Return the [X, Y] coordinate for the center point of the cell that contains the specified text.  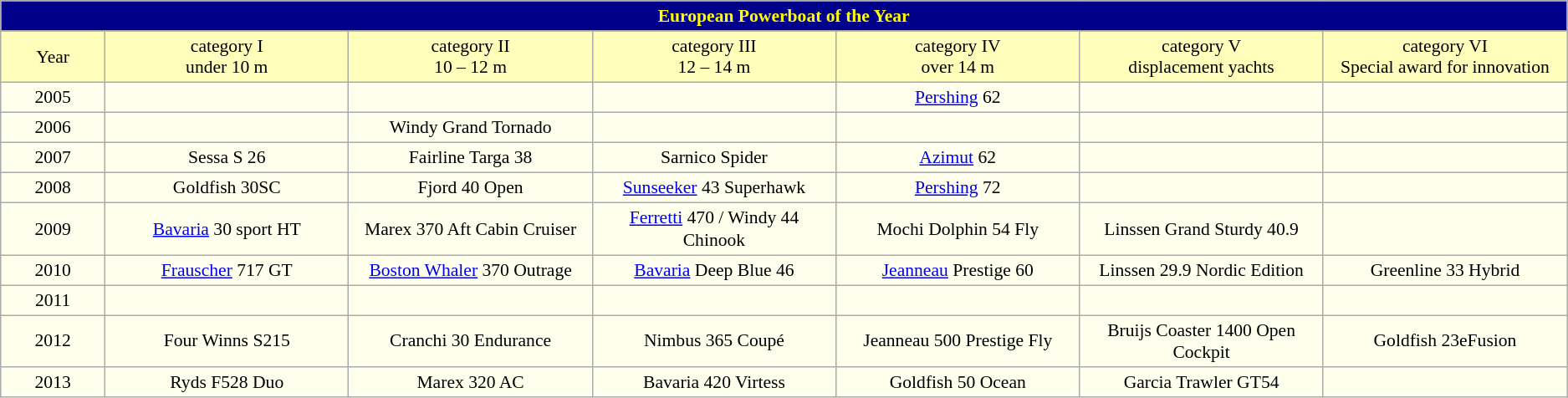
Ryds F528 Duo [227, 382]
Mochi Dolphin 54 Fly [958, 229]
Fairline Targa 38 [470, 158]
Nimbus 365 Coupé [714, 341]
2008 [54, 188]
Marex 320 AC [470, 382]
category IV over 14 m [958, 57]
Windy Grand Tornado [470, 128]
Year [54, 57]
Jeanneau Prestige 60 [958, 270]
category V displacement yachts [1201, 57]
Goldfish 23eFusion [1445, 341]
2009 [54, 229]
Jeanneau 500 Prestige Fly [958, 341]
Four Winns S215 [227, 341]
2010 [54, 270]
Goldfish 50 Ocean [958, 382]
Sarnico Spider [714, 158]
Linssen 29.9 Nordic Edition [1201, 270]
Cranchi 30 Endurance [470, 341]
Bavaria 420 Virtess [714, 382]
Greenline 33 Hybrid [1445, 270]
Azimut 62 [958, 158]
category III 12 – 14 m [714, 57]
Bavaria Deep Blue 46 [714, 270]
2011 [54, 300]
2006 [54, 128]
Sunseeker 43 Superhawk [714, 188]
Goldfish 30SC [227, 188]
Boston Whaler 370 Outrage [470, 270]
2005 [54, 98]
Pershing 62 [958, 98]
Linssen Grand Sturdy 40.9 [1201, 229]
Marex 370 Aft Cabin Cruiser [470, 229]
2012 [54, 341]
category I under 10 m [227, 57]
2013 [54, 382]
European Powerboat of the Year [784, 16]
Garcia Trawler GT54 [1201, 382]
Sessa S 26 [227, 158]
Frauscher 717 GT [227, 270]
Ferretti 470 / Windy 44 Chinook [714, 229]
Pershing 72 [958, 188]
Bavaria 30 sport HT [227, 229]
Bruijs Coaster 1400 Open Cockpit [1201, 341]
category II 10 – 12 m [470, 57]
category VI Special award for innovation [1445, 57]
2007 [54, 158]
Fjord 40 Open [470, 188]
